Extract the [x, y] coordinate from the center of the cell holding the provided text.  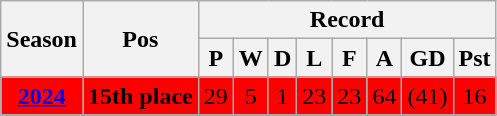
64 [384, 96]
16 [474, 96]
GD [428, 58]
Pos [140, 39]
5 [250, 96]
F [350, 58]
P [216, 58]
15th place [140, 96]
W [250, 58]
29 [216, 96]
L [314, 58]
Pst [474, 58]
2024 [42, 96]
(41) [428, 96]
Record [347, 20]
D [282, 58]
A [384, 58]
1 [282, 96]
Season [42, 39]
